Detect which cell encompasses the target text, then output its (X, Y) center coordinate. 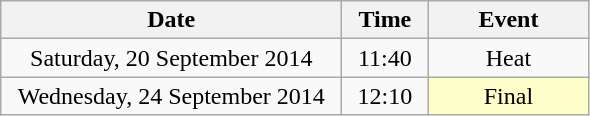
Wednesday, 24 September 2014 (172, 96)
Time (385, 20)
12:10 (385, 96)
Date (172, 20)
11:40 (385, 58)
Event (508, 20)
Heat (508, 58)
Final (508, 96)
Saturday, 20 September 2014 (172, 58)
